Determine the [X, Y] coordinate at the center of the cell enclosing the given text.  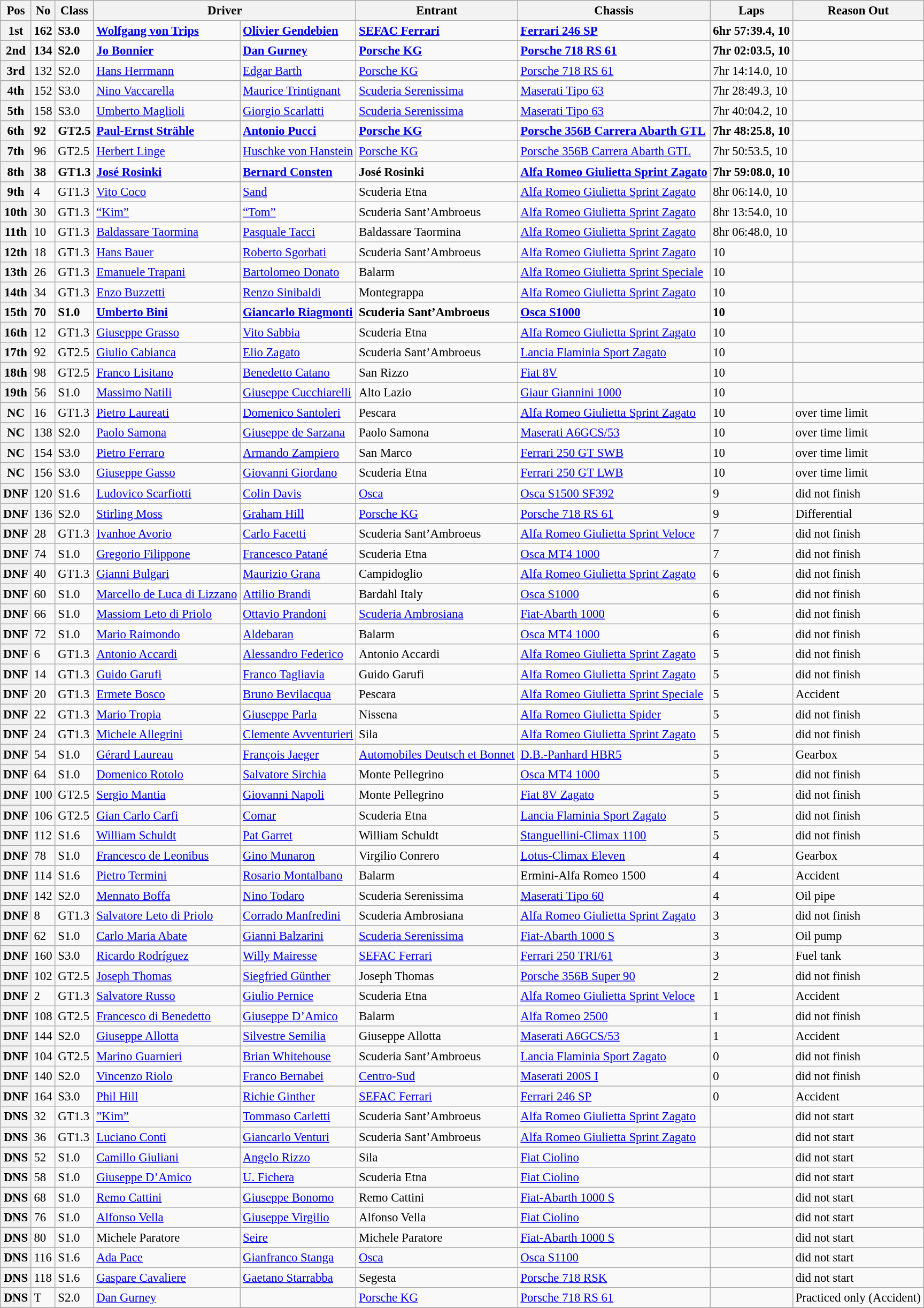
Pietro Ferraro [167, 453]
Armando Zampiero [298, 453]
Nino Vaccarella [167, 91]
54 [43, 755]
Bardahl Italy [437, 594]
Francesco Patané [298, 554]
Herbert Linge [167, 151]
Pos [16, 11]
Stirling Moss [167, 514]
Ferrari 250 GT LWB [614, 473]
104 [43, 1057]
François Jaeger [298, 755]
7hr 28:49.3, 10 [751, 91]
Franco Tagliavia [298, 675]
Siegfried Günther [298, 976]
Ludovico Scarfiotti [167, 493]
Rosario Montalbano [298, 875]
68 [43, 1197]
Marcello de Luca di Lizzano [167, 594]
Gianni Bulgari [167, 574]
17th [16, 353]
Maserati Tipo 60 [614, 896]
Bernard Consten [298, 172]
Salvatore Russo [167, 996]
66 [43, 614]
40 [43, 574]
”Kim” [167, 1117]
7hr 02:03.5, 10 [751, 51]
Giuseppe Grasso [167, 332]
Carlo Maria Abate [167, 936]
56 [43, 393]
Ada Pace [167, 1258]
Osca S1500 SF392 [614, 493]
Hans Herrmann [167, 71]
Class [74, 11]
Giovanni Giordano [298, 473]
Giuseppe Virgilio [298, 1218]
Umberto Maglioli [167, 111]
Maurizio Grana [298, 574]
116 [43, 1258]
26 [43, 272]
Automobiles Deutsch et Bonnet [437, 755]
Fiat-Abarth 1000 [614, 614]
28 [43, 533]
Phil Hill [167, 1097]
Nissena [437, 715]
158 [43, 111]
12 [43, 332]
Comar [298, 815]
Campidoglio [437, 574]
70 [43, 312]
Lotus-Climax Eleven [614, 855]
Jo Bonnier [167, 51]
No [43, 11]
4th [16, 91]
Osca S1100 [614, 1258]
Giaur Giannini 1000 [614, 393]
24 [43, 735]
14 [43, 675]
Entrant [437, 11]
Alfa Romeo Giulietta Spider [614, 715]
Alfa Romeo 2500 [614, 1016]
Giulio Cabianca [167, 353]
Gianfranco Stanga [298, 1258]
Gregorio Filippone [167, 554]
Gaetano Starrabba [298, 1278]
Aldebaran [298, 634]
Centro-Sud [437, 1076]
Maserati 200S I [614, 1076]
“Tom” [298, 212]
Driver [225, 11]
102 [43, 976]
Nino Todaro [298, 896]
Giancarlo Riagmonti [298, 312]
64 [43, 775]
6hr 57:39.4, 10 [751, 31]
12th [16, 252]
108 [43, 1016]
Ferrari 250 GT SWB [614, 453]
Silvestre Semilia [298, 1036]
Laps [751, 11]
34 [43, 292]
156 [43, 473]
D.B.-Panhard HBR5 [614, 755]
7hr 48:25.8, 10 [751, 131]
Graham Hill [298, 514]
20 [43, 694]
160 [43, 956]
80 [43, 1237]
Montegrappa [437, 292]
Benedetto Catano [298, 373]
Ferrari 250 TRI/61 [614, 956]
7hr 40:04.2, 10 [751, 111]
Franco Bernabei [298, 1076]
Brian Whitehouse [298, 1057]
132 [43, 71]
120 [43, 493]
Differential [858, 514]
144 [43, 1036]
Emanuele Trapani [167, 272]
118 [43, 1278]
Gino Munaron [298, 855]
Giuseppe de Sarzana [298, 433]
Maurice Trintignant [298, 91]
36 [43, 1137]
Renzo Sinibaldi [298, 292]
8th [16, 172]
Giulio Pernice [298, 996]
Hans Bauer [167, 252]
Mennato Boffa [167, 896]
162 [43, 31]
Francesco de Leonibus [167, 855]
Fiat 8V Zagato [614, 795]
Giuseppe Parla [298, 715]
Domenico Rotolo [167, 775]
Carlo Facetti [298, 533]
142 [43, 896]
98 [43, 373]
60 [43, 594]
1st [16, 31]
Wolfgang von Trips [167, 31]
78 [43, 855]
Mario Raimondo [167, 634]
134 [43, 51]
Gian Carlo Carfi [167, 815]
52 [43, 1157]
10th [16, 212]
140 [43, 1076]
38 [43, 172]
30 [43, 212]
164 [43, 1097]
8hr 13:54.0, 10 [751, 212]
Camillo Giuliani [167, 1157]
138 [43, 433]
7hr 50:53.5, 10 [751, 151]
Tommaso Carletti [298, 1117]
San Marco [437, 453]
U. Fichera [298, 1177]
Reason Out [858, 11]
Angelo Rizzo [298, 1157]
7th [16, 151]
Massimo Natili [167, 393]
Giuseppe Gasso [167, 473]
62 [43, 936]
112 [43, 835]
Olivier Gendebien [298, 31]
Michele Allegrini [167, 735]
154 [43, 453]
Giuseppe Cucchiarelli [298, 393]
Francesco di Benedetto [167, 1016]
Sergio Mantia [167, 795]
32 [43, 1117]
Giovanni Napoli [298, 795]
Bartolomeo Donato [298, 272]
Gérard Laureau [167, 755]
Attilio Brandi [298, 594]
22 [43, 715]
San Rizzo [437, 373]
3rd [16, 71]
8hr 06:48.0, 10 [751, 232]
Alessandro Federico [298, 654]
Edgar Barth [298, 71]
Elio Zagato [298, 353]
114 [43, 875]
18th [16, 373]
T [43, 1298]
Corrado Manfredini [298, 916]
7hr 59:08.0, 10 [751, 172]
Enzo Buzzetti [167, 292]
16th [16, 332]
Virgilio Conrero [437, 855]
5th [16, 111]
Roberto Sgorbati [298, 252]
9th [16, 192]
Practiced only (Accident) [858, 1298]
Gaspare Cavaliere [167, 1278]
Pietro Termini [167, 875]
2nd [16, 51]
Antonio Pucci [298, 131]
Giuseppe Bonomo [298, 1197]
Paul-Ernst Strähle [167, 131]
Clemente Avventurieri [298, 735]
16 [43, 413]
8hr 06:14.0, 10 [751, 192]
Segesta [437, 1278]
Ricardo Rodríguez [167, 956]
Ermete Bosco [167, 694]
Chassis [614, 11]
74 [43, 554]
15th [16, 312]
Vito Sabbia [298, 332]
76 [43, 1218]
136 [43, 514]
Giancarlo Venturi [298, 1137]
72 [43, 634]
Franco Lisitano [167, 373]
Ermini-Alfa Romeo 1500 [614, 875]
Stanguellini-Climax 1100 [614, 835]
19th [16, 393]
Pietro Laureati [167, 413]
Sand [298, 192]
Vincenzo Riolo [167, 1076]
Salvatore Leto di Priolo [167, 916]
152 [43, 91]
Massiom Leto di Priolo [167, 614]
8 [43, 916]
Fiat 8V [614, 373]
7hr 14:14.0, 10 [751, 71]
Porsche 718 RSK [614, 1278]
Pasquale Tacci [298, 232]
Alto Lazio [437, 393]
Domenico Santoleri [298, 413]
Gianni Balzarini [298, 936]
Luciano Conti [167, 1137]
Richie Ginther [298, 1097]
Ivanhoe Avorio [167, 533]
Pat Garret [298, 835]
Seire [298, 1237]
Oil pipe [858, 896]
18 [43, 252]
6th [16, 131]
96 [43, 151]
Colin Davis [298, 493]
100 [43, 795]
58 [43, 1177]
Marino Guarnieri [167, 1057]
Vito Coco [167, 192]
106 [43, 815]
Porsche 356B Super 90 [614, 976]
Bruno Bevilacqua [298, 694]
Mario Tropia [167, 715]
Huschke von Hanstein [298, 151]
Willy Mairesse [298, 956]
14th [16, 292]
Oil pump [858, 936]
Ottavio Prandoni [298, 614]
“Kim” [167, 212]
13th [16, 272]
11th [16, 232]
Umberto Bini [167, 312]
Salvatore Sirchia [298, 775]
Fuel tank [858, 956]
Giorgio Scarlatti [298, 111]
